Identify which cell holds the provided text, then report its [x, y] central coordinate. 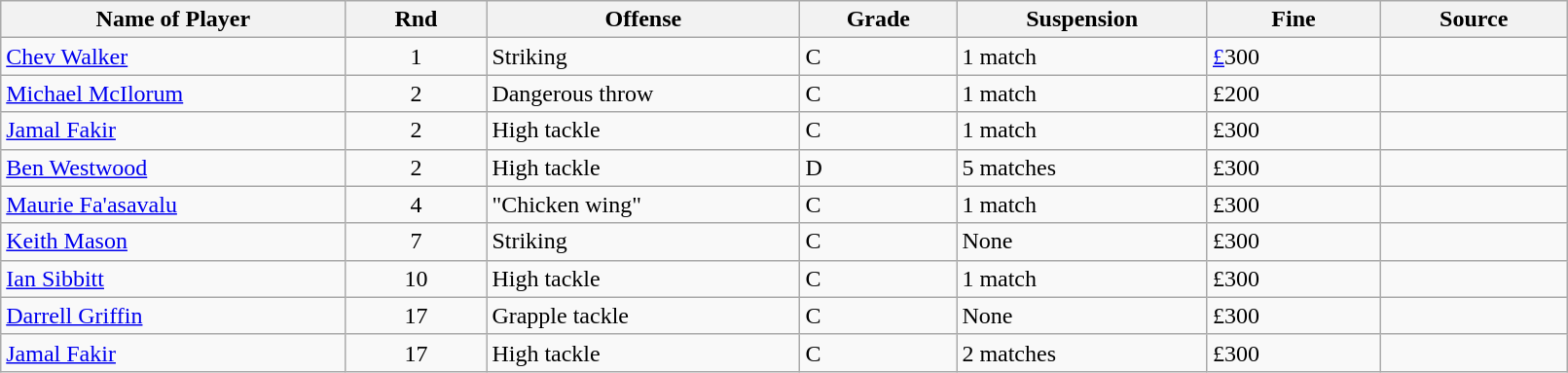
Name of Player [173, 19]
Grade [878, 19]
10 [417, 279]
£200 [1293, 93]
Suspension [1082, 19]
1 [417, 56]
2 matches [1082, 353]
Offense [643, 19]
Ben Westwood [173, 168]
Darrell Griffin [173, 316]
Dangerous throw [643, 93]
"Chicken wing" [643, 205]
Grapple tackle [643, 316]
Maurie Fa'asavalu [173, 205]
Keith Mason [173, 242]
Ian Sibbitt [173, 279]
5 matches [1082, 168]
Michael McIlorum [173, 93]
Rnd [417, 19]
4 [417, 205]
D [878, 168]
7 [417, 242]
Source [1474, 19]
Chev Walker [173, 56]
Fine [1293, 19]
